Extract the [x, y] coordinate from the center of the cell holding the provided text.  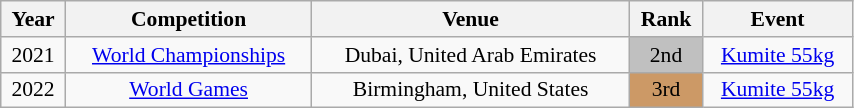
2nd [666, 55]
Dubai, United Arab Emirates [471, 55]
Rank [666, 19]
World Games [188, 90]
2022 [34, 90]
3rd [666, 90]
Birmingham, United States [471, 90]
Venue [471, 19]
Event [778, 19]
World Championships [188, 55]
2021 [34, 55]
Year [34, 19]
Competition [188, 19]
